Capture the cell that displays the provided text and extract its (X, Y) central coordinate. 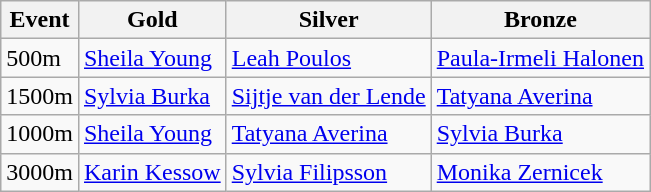
Monika Zernicek (540, 172)
Sijtje van der Lende (328, 96)
Leah Poulos (328, 58)
3000m (40, 172)
Karin Kessow (152, 172)
Silver (328, 20)
1000m (40, 134)
500m (40, 58)
Event (40, 20)
Bronze (540, 20)
Gold (152, 20)
Paula-Irmeli Halonen (540, 58)
1500m (40, 96)
Sylvia Filipsson (328, 172)
